Determine the (x, y) coordinate at the center of the cell enclosing the given text.  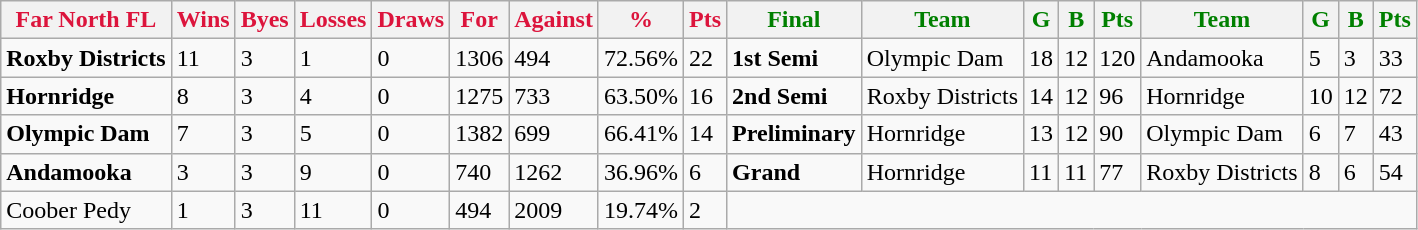
66.41% (640, 134)
1306 (480, 58)
733 (554, 96)
19.74% (640, 210)
63.50% (640, 96)
Coober Pedy (86, 210)
Far North FL (86, 20)
Draws (411, 20)
Against (554, 20)
Byes (264, 20)
699 (554, 134)
1262 (554, 172)
43 (1394, 134)
Grand (794, 172)
740 (480, 172)
13 (1042, 134)
% (640, 20)
22 (706, 58)
Wins (203, 20)
54 (1394, 172)
120 (1118, 58)
Preliminary (794, 134)
72 (1394, 96)
18 (1042, 58)
Final (794, 20)
For (480, 20)
2 (706, 210)
Losses (333, 20)
2009 (554, 210)
2nd Semi (794, 96)
33 (1394, 58)
4 (333, 96)
36.96% (640, 172)
16 (706, 96)
72.56% (640, 58)
90 (1118, 134)
77 (1118, 172)
1382 (480, 134)
10 (1320, 96)
1st Semi (794, 58)
96 (1118, 96)
1275 (480, 96)
9 (333, 172)
